Detect which cell encompasses the target text, then output its (X, Y) center coordinate. 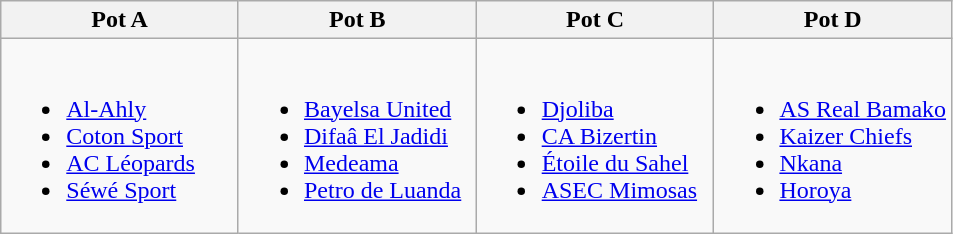
Pot B (357, 20)
Pot C (595, 20)
Djoliba CA Bizertin Étoile du Sahel ASEC Mimosas (595, 136)
Pot D (833, 20)
Pot A (120, 20)
AS Real Bamako Kaizer Chiefs Nkana Horoya (833, 136)
Bayelsa United Difaâ El Jadidi Medeama Petro de Luanda (357, 136)
Al-Ahly Coton Sport AC Léopards Séwé Sport (120, 136)
